From the cell containing the given text, extract its center point as (x, y) coordinate. 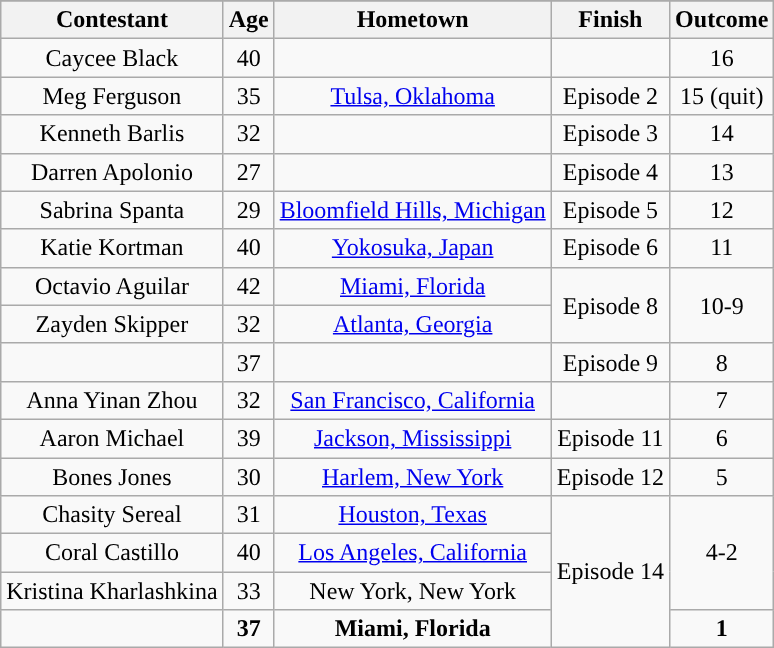
Katie Kortman (112, 248)
Houston, Texas (412, 515)
30 (248, 477)
Outcome (722, 20)
Bones Jones (112, 477)
Chasity Sereal (112, 515)
33 (248, 591)
35 (248, 96)
Episode 11 (610, 438)
Octavio Aguilar (112, 286)
5 (722, 477)
San Francisco, California (412, 400)
Aaron Michael (112, 438)
31 (248, 515)
Contestant (112, 20)
Episode 3 (610, 134)
Yokosuka, Japan (412, 248)
Episode 9 (610, 362)
Episode 14 (610, 572)
Los Angeles, California (412, 553)
Hometown (412, 20)
Darren Apolonio (112, 172)
16 (722, 58)
29 (248, 210)
10-9 (722, 305)
Sabrina Spanta (112, 210)
14 (722, 134)
4-2 (722, 553)
Episode 8 (610, 305)
39 (248, 438)
Caycee Black (112, 58)
Kristina Kharlashkina (112, 591)
Finish (610, 20)
Episode 12 (610, 477)
27 (248, 172)
Episode 5 (610, 210)
Episode 2 (610, 96)
Meg Ferguson (112, 96)
42 (248, 286)
Bloomfield Hills, Michigan (412, 210)
Episode 6 (610, 248)
Jackson, Mississippi (412, 438)
Atlanta, Georgia (412, 324)
8 (722, 362)
1 (722, 629)
Age (248, 20)
Harlem, New York (412, 477)
11 (722, 248)
13 (722, 172)
Tulsa, Oklahoma (412, 96)
Anna Yinan Zhou (112, 400)
New York, New York (412, 591)
15 (quit) (722, 96)
Episode 4 (610, 172)
7 (722, 400)
Zayden Skipper (112, 324)
Coral Castillo (112, 553)
Kenneth Barlis (112, 134)
6 (722, 438)
12 (722, 210)
